Scan for the cell matching the given text and deliver its (X, Y) coordinate at center. 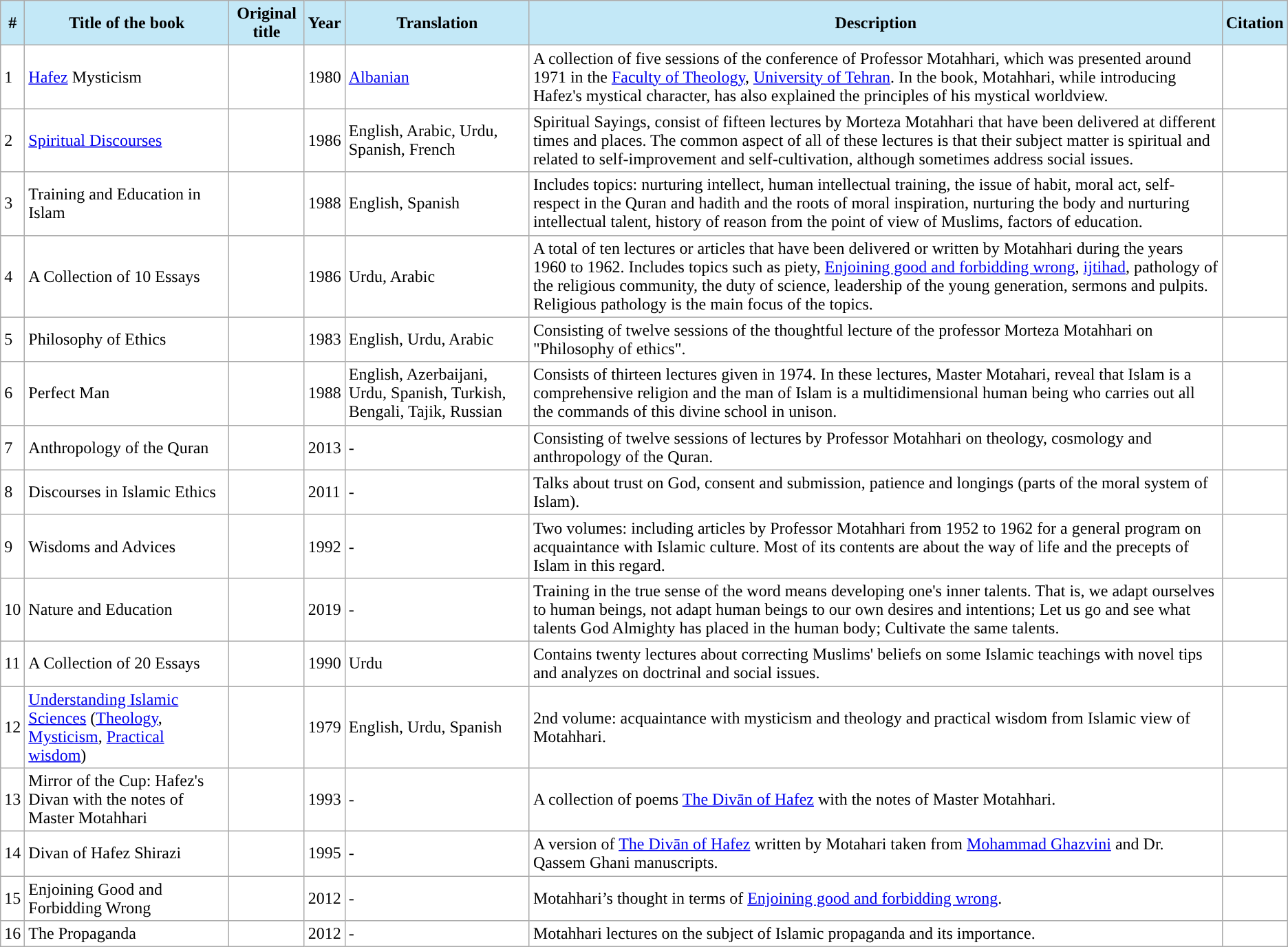
Philosophy of Ethics (127, 340)
A Collection of 20 Essays (127, 663)
Motahhari’s thought in terms of Enjoining good and forbidding wrong. (875, 898)
Albanian (437, 77)
2 (12, 140)
Original title (267, 23)
English, Azerbaijani, Urdu, Spanish, Turkish, Bengali, Tajik, Russian (437, 393)
15 (12, 898)
Nature and Education (127, 609)
English, Spanish (437, 204)
4 (12, 276)
11 (12, 663)
Mirror of the Cup: Hafez's Divan with the notes of Master Motahhari (127, 800)
Urdu, Arabic (437, 276)
English, Urdu, Arabic (437, 340)
3 (12, 204)
Motahhari lectures on the subject of Islamic propaganda and its importance. (875, 934)
Hafez Mysticism (127, 77)
English, Urdu, Spanish (437, 728)
Urdu (437, 663)
The Propaganda (127, 934)
Title of the book (127, 23)
Spiritual Discourses (127, 140)
2013 (325, 447)
1980 (325, 77)
A Collection of 10 Essays (127, 276)
Discourses in Islamic Ethics (127, 492)
A collection of poems The Divān of Hafez with the notes of Master Motahhari. (875, 800)
Perfect Man (127, 393)
Translation (437, 23)
1990 (325, 663)
9 (12, 546)
8 (12, 492)
A version of The Divān of Hafez written by Motahari taken from Mohammad Ghazvini and Dr. Qassem Ghani manuscripts. (875, 854)
Description (875, 23)
Training and Education in Islam (127, 204)
Wisdoms and Advices (127, 546)
Consisting of twelve sessions of the thoughtful lecture of the professor Morteza Motahhari on "Philosophy of ethics". (875, 340)
Contains twenty lectures about correcting Muslims' beliefs on some Islamic teachings with novel tips and analyzes on doctrinal and social issues. (875, 663)
7 (12, 447)
Understanding Islamic Sciences (Theology, Mysticism, Practical wisdom) (127, 728)
English, Arabic, Urdu, Spanish, French (437, 140)
12 (12, 728)
16 (12, 934)
Year (325, 23)
Citation (1255, 23)
Consisting of twelve sessions of lectures by Professor Motahhari on theology, cosmology and anthropology of the Quran. (875, 447)
1979 (325, 728)
2nd volume: acquaintance with mysticism and theology and practical wisdom from Islamic view of Motahhari. (875, 728)
1992 (325, 546)
1995 (325, 854)
5 (12, 340)
14 (12, 854)
13 (12, 800)
# (12, 23)
2019 (325, 609)
1993 (325, 800)
Enjoining Good and Forbidding Wrong (127, 898)
2011 (325, 492)
Anthropology of the Quran (127, 447)
Talks about trust on God, consent and submission, patience and longings (parts of the moral system of Islam). (875, 492)
1983 (325, 340)
Divan of Hafez Shirazi (127, 854)
6 (12, 393)
1 (12, 77)
10 (12, 609)
